Return the (X, Y) coordinate for the center point of the cell that contains the specified text.  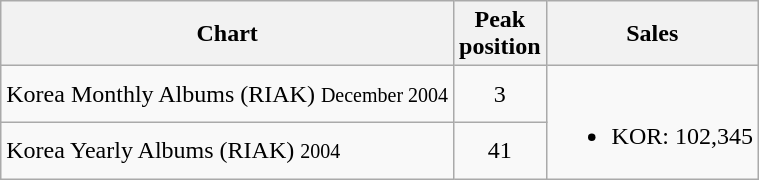
41 (500, 150)
KOR: 102,345 (652, 122)
3 (500, 94)
Sales (652, 34)
Chart (228, 34)
Peakposition (500, 34)
Korea Monthly Albums (RIAK) December 2004 (228, 94)
Korea Yearly Albums (RIAK) 2004 (228, 150)
